Return the [X, Y] coordinate for the center point of the cell that contains the specified text.  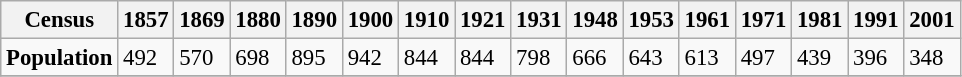
1953 [651, 20]
Population [60, 58]
1948 [595, 20]
613 [707, 58]
1961 [707, 20]
2001 [932, 20]
1931 [539, 20]
1900 [370, 20]
942 [370, 58]
492 [146, 58]
1971 [763, 20]
798 [539, 58]
1890 [314, 20]
1910 [426, 20]
895 [314, 58]
1869 [202, 20]
348 [932, 58]
396 [876, 58]
570 [202, 58]
1921 [483, 20]
497 [763, 58]
439 [820, 58]
643 [651, 58]
Census [60, 20]
698 [258, 58]
666 [595, 58]
1991 [876, 20]
1880 [258, 20]
1857 [146, 20]
1981 [820, 20]
